Output the (X, Y) coordinate of the center of the cell containing the given text.  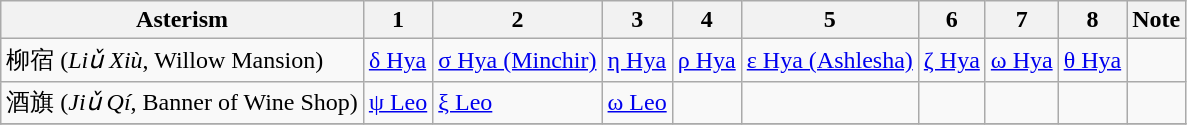
5 (830, 20)
ξ Leo (518, 102)
ω Leo (637, 102)
ω Hya (1022, 60)
4 (706, 20)
Note (1156, 20)
ζ Hya (952, 60)
ε Hya (Ashlesha) (830, 60)
Asterism (182, 20)
σ Hya (Minchir) (518, 60)
酒旗 (Jiǔ Qí, Banner of Wine Shop) (182, 102)
柳宿 (Liǔ Xiù, Willow Mansion) (182, 60)
1 (398, 20)
δ Hya (398, 60)
6 (952, 20)
ρ Hya (706, 60)
θ Hya (1092, 60)
2 (518, 20)
7 (1022, 20)
3 (637, 20)
8 (1092, 20)
η Hya (637, 60)
ψ Leo (398, 102)
